Return the (x, y) coordinate for the center point of the cell that contains the specified text.  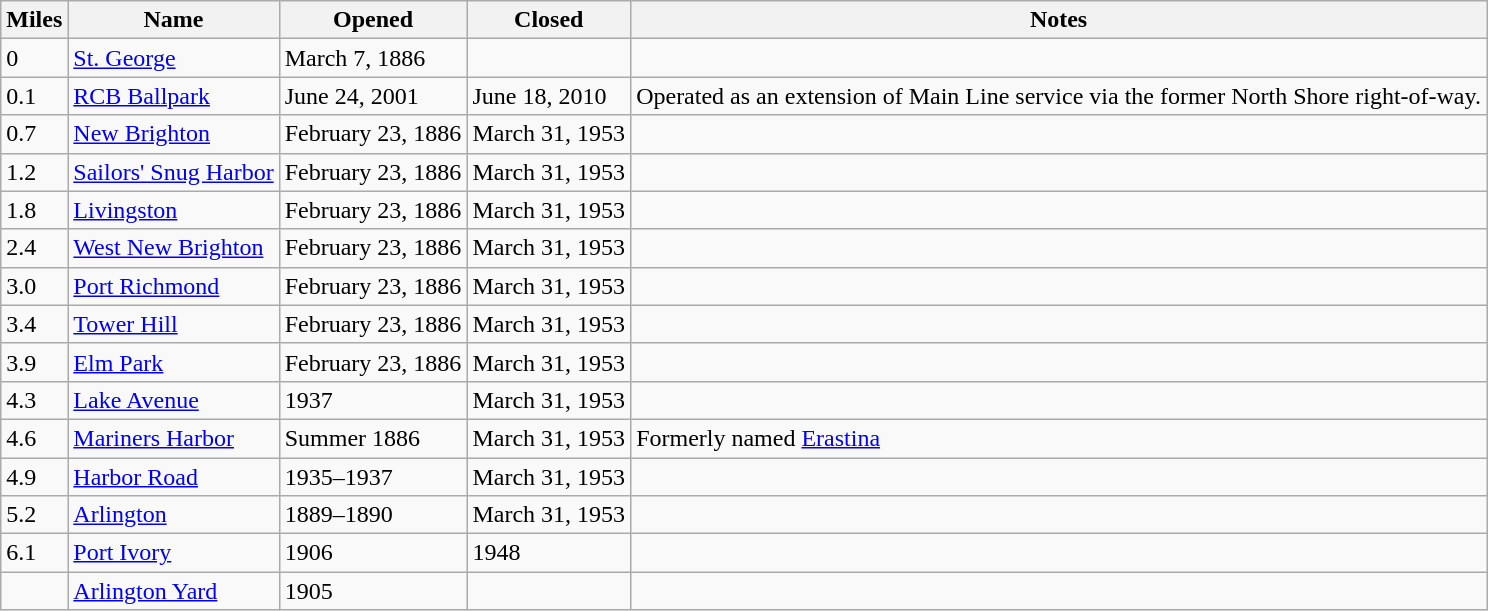
5.2 (34, 515)
Harbor Road (174, 477)
Opened (373, 20)
Lake Avenue (174, 400)
Operated as an extension of Main Line service via the former North Shore right-of-way. (1059, 96)
March 7, 1886 (373, 58)
1935–1937 (373, 477)
Mariners Harbor (174, 438)
3.0 (34, 286)
3.9 (34, 362)
Arlington (174, 515)
Sailors' Snug Harbor (174, 172)
1905 (373, 591)
1889–1890 (373, 515)
Name (174, 20)
4.3 (34, 400)
4.9 (34, 477)
St. George (174, 58)
Elm Park (174, 362)
RCB Ballpark (174, 96)
1948 (549, 553)
Arlington Yard (174, 591)
0 (34, 58)
Notes (1059, 20)
1937 (373, 400)
0.1 (34, 96)
3.4 (34, 324)
1.2 (34, 172)
1.8 (34, 210)
2.4 (34, 248)
Formerly named Erastina (1059, 438)
New Brighton (174, 134)
6.1 (34, 553)
Port Richmond (174, 286)
Miles (34, 20)
Closed (549, 20)
June 24, 2001 (373, 96)
Livingston (174, 210)
Summer 1886 (373, 438)
Port Ivory (174, 553)
June 18, 2010 (549, 96)
0.7 (34, 134)
4.6 (34, 438)
Tower Hill (174, 324)
1906 (373, 553)
West New Brighton (174, 248)
